Search for the cell housing the specified text and yield its [X, Y] center coordinate. 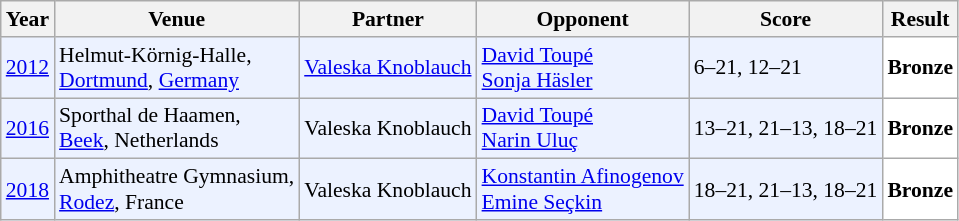
2012 [28, 68]
Venue [176, 19]
13–21, 21–13, 18–21 [786, 128]
6–21, 12–21 [786, 68]
Sporthal de Haamen,Beek, Netherlands [176, 128]
Opponent [583, 19]
Partner [388, 19]
Year [28, 19]
Helmut-Körnig-Halle,Dortmund, Germany [176, 68]
Score [786, 19]
Result [920, 19]
Konstantin Afinogenov Emine Seçkin [583, 190]
Amphitheatre Gymnasium,Rodez, France [176, 190]
18–21, 21–13, 18–21 [786, 190]
David Toupé Narin Uluç [583, 128]
2016 [28, 128]
David Toupé Sonja Häsler [583, 68]
2018 [28, 190]
